Return the [x, y] coordinate for the center point of the cell that contains the specified text.  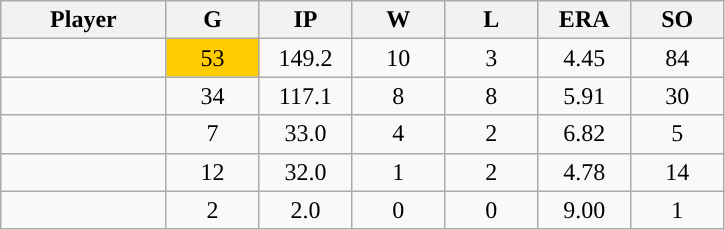
5 [678, 134]
4 [398, 134]
32.0 [306, 172]
4.45 [584, 58]
G [212, 20]
2.0 [306, 210]
33.0 [306, 134]
9.00 [584, 210]
34 [212, 96]
14 [678, 172]
4.78 [584, 172]
Player [84, 20]
6.82 [584, 134]
3 [492, 58]
IP [306, 20]
84 [678, 58]
53 [212, 58]
5.91 [584, 96]
12 [212, 172]
117.1 [306, 96]
W [398, 20]
ERA [584, 20]
30 [678, 96]
149.2 [306, 58]
SO [678, 20]
L [492, 20]
10 [398, 58]
7 [212, 134]
